Detect which cell encompasses the target text, then output its (X, Y) center coordinate. 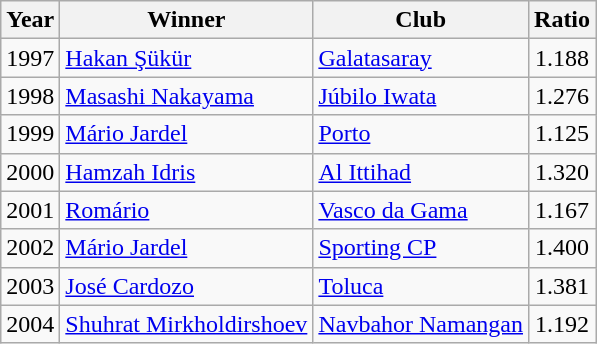
2001 (30, 210)
Hamzah Idris (186, 172)
José Cardozo (186, 286)
Winner (186, 20)
Ratio (562, 20)
Vasco da Gama (421, 210)
2003 (30, 286)
Toluca (421, 286)
1.400 (562, 248)
1.125 (562, 134)
Al Ittihad (421, 172)
Sporting CP (421, 248)
1.381 (562, 286)
2000 (30, 172)
Year (30, 20)
Porto (421, 134)
Hakan Şükür (186, 58)
Club (421, 20)
1.188 (562, 58)
Navbahor Namangan (421, 324)
Shuhrat Mirkholdirshoev (186, 324)
1999 (30, 134)
Romário (186, 210)
1.276 (562, 96)
2002 (30, 248)
1998 (30, 96)
2004 (30, 324)
1997 (30, 58)
Júbilo Iwata (421, 96)
1.320 (562, 172)
Galatasaray (421, 58)
1.167 (562, 210)
1.192 (562, 324)
Masashi Nakayama (186, 96)
